For the text-containing cell, return its midpoint in [x, y] coordinate format. 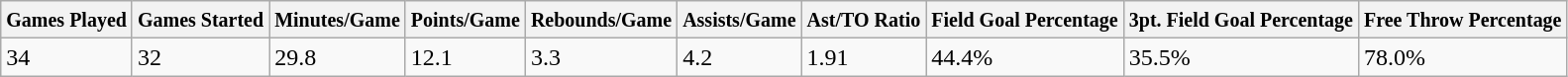
1.91 [864, 57]
34 [67, 57]
Minutes/Game [338, 20]
3pt. Field Goal Percentage [1240, 20]
35.5% [1240, 57]
4.2 [739, 57]
Games Played [67, 20]
29.8 [338, 57]
Points/Game [466, 20]
3.3 [600, 57]
Assists/Game [739, 20]
32 [200, 57]
Rebounds/Game [600, 20]
44.4% [1024, 57]
Field Goal Percentage [1024, 20]
78.0% [1462, 57]
12.1 [466, 57]
Ast/TO Ratio [864, 20]
Games Started [200, 20]
Free Throw Percentage [1462, 20]
